Search for the cell housing the specified text and yield its (x, y) center coordinate. 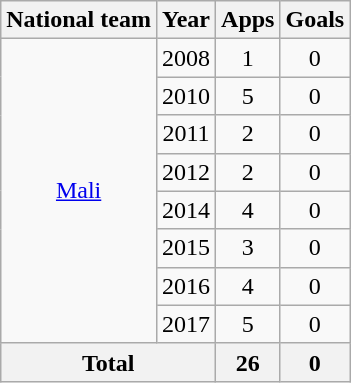
Year (186, 20)
Mali (79, 191)
2012 (186, 172)
2014 (186, 210)
2011 (186, 134)
Goals (315, 20)
1 (248, 58)
Total (108, 362)
2016 (186, 286)
2017 (186, 324)
Apps (248, 20)
2008 (186, 58)
National team (79, 20)
2015 (186, 248)
3 (248, 248)
2010 (186, 96)
26 (248, 362)
